Capture the cell that displays the provided text and extract its (x, y) central coordinate. 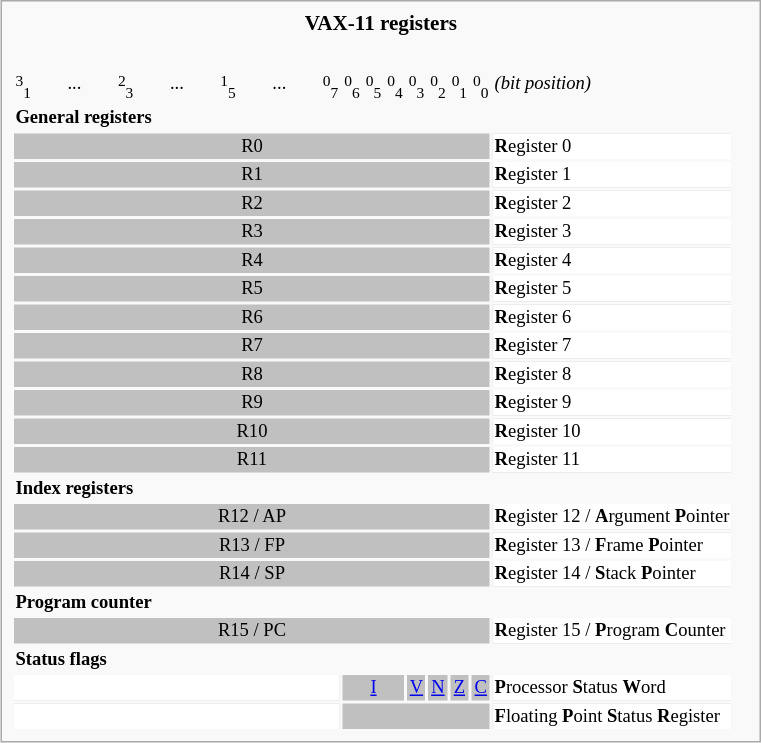
R3 (252, 233)
Program counter (372, 603)
(bit position) (612, 86)
Register 11 (612, 461)
Register 12 / Argument Pointer (612, 518)
Register 15 / Program Counter (612, 632)
Register 1 (612, 176)
Register 5 (612, 290)
06 (352, 86)
Register 9 (612, 404)
Register 7 (612, 347)
R14 / SP (252, 575)
Status flags (372, 660)
23 (125, 86)
Register 6 (612, 318)
R2 (252, 204)
R12 / AP (252, 518)
N (438, 689)
R11 (252, 461)
Processor Status Word (612, 689)
31 (23, 86)
04 (395, 86)
R10 (252, 432)
Register 3 (612, 233)
Z (459, 689)
05 (373, 86)
C (481, 689)
Index registers (372, 489)
V (416, 689)
General registers (372, 119)
R7 (252, 347)
Register 4 (612, 261)
R13 / FP (252, 546)
Floating Point Status Register (612, 717)
R4 (252, 261)
I (374, 689)
15 (228, 86)
R1 (252, 176)
07 (330, 86)
02 (438, 86)
R8 (252, 375)
Register 14 / Stack Pointer (612, 575)
R15 / PC (252, 632)
01 (459, 86)
Register 8 (612, 375)
R6 (252, 318)
03 (416, 86)
00 (481, 86)
VAX-11 registers (380, 23)
Register 0 (612, 147)
Register 13 / Frame Pointer (612, 546)
Register 2 (612, 204)
R5 (252, 290)
R0 (252, 147)
Register 10 (612, 432)
R9 (252, 404)
